Output the [X, Y] coordinate of the center of the cell containing the given text.  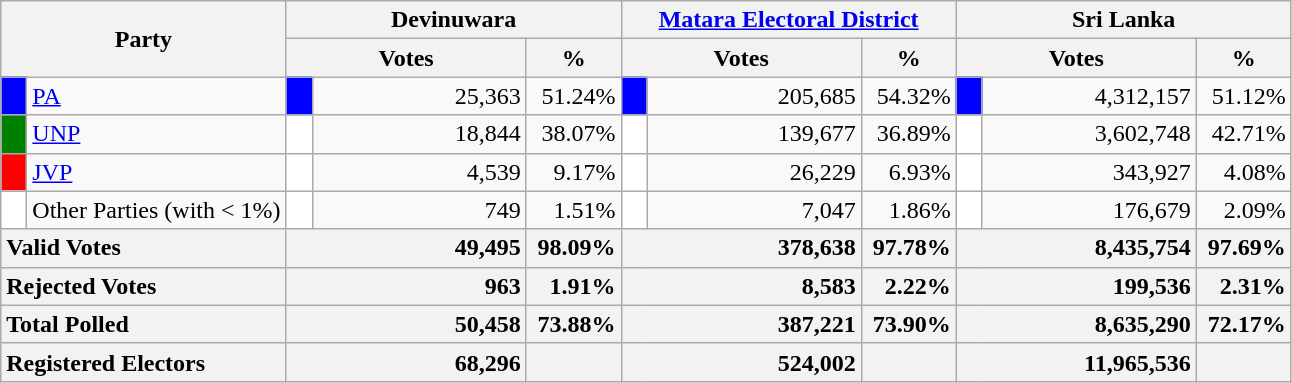
97.69% [1244, 248]
UNP [156, 134]
Party [144, 39]
PA [156, 96]
1.86% [908, 210]
26,229 [754, 172]
50,458 [406, 324]
36.89% [908, 134]
54.32% [908, 96]
8,635,290 [1076, 324]
9.17% [574, 172]
387,221 [741, 324]
51.12% [1244, 96]
4.08% [1244, 172]
Matara Electoral District [788, 20]
Sri Lanka [1124, 20]
51.24% [574, 96]
Total Polled [144, 324]
Valid Votes [144, 248]
3,602,748 [1089, 134]
38.07% [574, 134]
8,583 [741, 286]
97.78% [908, 248]
139,677 [754, 134]
11,965,536 [1076, 362]
4,539 [419, 172]
Registered Electors [144, 362]
25,363 [419, 96]
Other Parties (with < 1%) [156, 210]
2.22% [908, 286]
68,296 [406, 362]
73.88% [574, 324]
Rejected Votes [144, 286]
2.09% [1244, 210]
18,844 [419, 134]
8,435,754 [1076, 248]
378,638 [741, 248]
963 [406, 286]
98.09% [574, 248]
72.17% [1244, 324]
1.91% [574, 286]
6.93% [908, 172]
176,679 [1089, 210]
7,047 [754, 210]
49,495 [406, 248]
2.31% [1244, 286]
Devinuwara [454, 20]
73.90% [908, 324]
205,685 [754, 96]
343,927 [1089, 172]
199,536 [1076, 286]
524,002 [741, 362]
749 [419, 210]
42.71% [1244, 134]
JVP [156, 172]
1.51% [574, 210]
4,312,157 [1089, 96]
